Find where the given text appears and provide that cell's center as (x, y) coordinate. 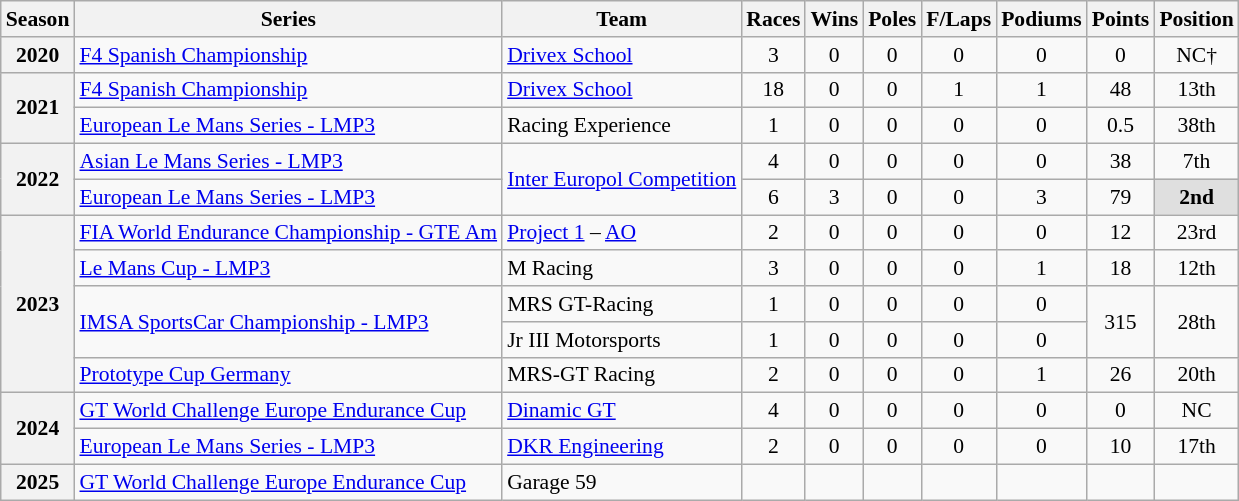
Project 1 – AO (622, 233)
79 (1121, 197)
2020 (38, 55)
12 (1121, 233)
Team (622, 19)
38th (1196, 126)
Jr III Motorsports (622, 340)
48 (1121, 90)
26 (1121, 375)
2nd (1196, 197)
DKR Engineering (622, 447)
F/Laps (958, 19)
13th (1196, 90)
38 (1121, 162)
M Racing (622, 269)
28th (1196, 322)
Racing Experience (622, 126)
FIA World Endurance Championship - GTE Am (288, 233)
315 (1121, 322)
Prototype Cup Germany (288, 375)
2023 (38, 304)
0.5 (1121, 126)
Wins (834, 19)
Asian Le Mans Series - LMP3 (288, 162)
23rd (1196, 233)
7th (1196, 162)
Le Mans Cup - LMP3 (288, 269)
NC† (1196, 55)
12th (1196, 269)
Podiums (1042, 19)
Series (288, 19)
Poles (892, 19)
Inter Europol Competition (622, 180)
NC (1196, 411)
Garage 59 (622, 482)
17th (1196, 447)
2024 (38, 428)
Position (1196, 19)
IMSA SportsCar Championship - LMP3 (288, 322)
Races (773, 19)
2025 (38, 482)
Dinamic GT (622, 411)
10 (1121, 447)
2022 (38, 180)
2021 (38, 108)
6 (773, 197)
MRS GT-Racing (622, 304)
Season (38, 19)
20th (1196, 375)
MRS-GT Racing (622, 375)
Points (1121, 19)
